Scan for the cell matching the given text and deliver its [X, Y] coordinate at center. 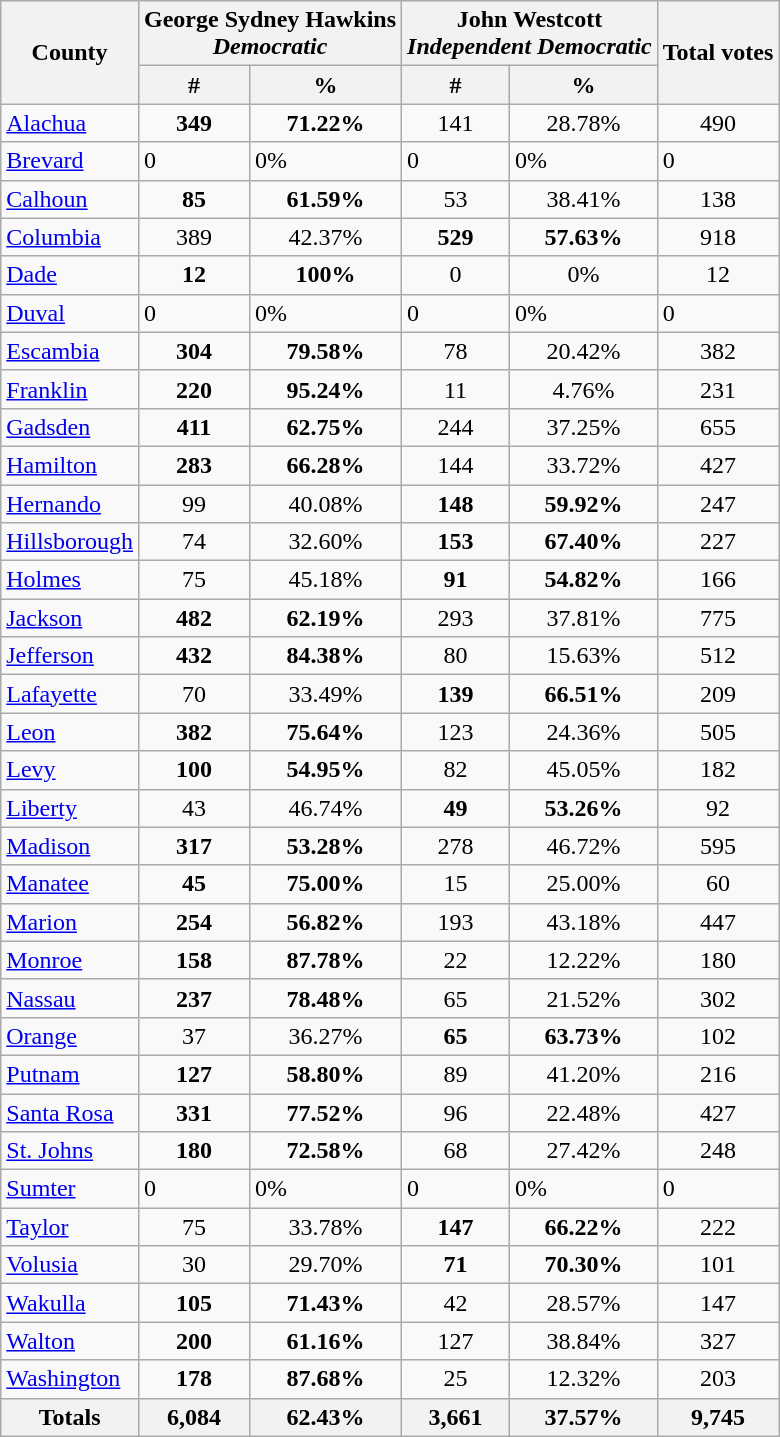
Gadsden [70, 427]
490 [718, 123]
Nassau [70, 998]
46.72% [584, 846]
Hillsborough [70, 542]
Holmes [70, 580]
87.68% [326, 1379]
58.80% [326, 1074]
61.16% [326, 1341]
Jefferson [70, 656]
45.18% [326, 580]
75.64% [326, 732]
100 [194, 770]
Leon [70, 732]
20.42% [584, 351]
Jackson [70, 618]
Putnam [70, 1074]
37.57% [584, 1417]
Madison [70, 846]
41.20% [584, 1074]
349 [194, 123]
99 [194, 503]
178 [194, 1379]
317 [194, 846]
447 [718, 922]
Alachua [70, 123]
County [70, 52]
79.58% [326, 351]
38.41% [584, 199]
66.22% [584, 1227]
62.19% [326, 618]
92 [718, 808]
655 [718, 427]
22.48% [584, 1113]
72.58% [326, 1151]
3,661 [456, 1417]
25 [456, 1379]
60 [718, 884]
254 [194, 922]
Santa Rosa [70, 1113]
182 [718, 770]
153 [456, 542]
293 [456, 618]
28.78% [584, 123]
43 [194, 808]
100% [326, 275]
389 [194, 237]
775 [718, 618]
139 [456, 694]
70.30% [584, 1265]
216 [718, 1074]
22 [456, 960]
36.27% [326, 1036]
123 [456, 732]
St. Johns [70, 1151]
John Westcott Independent Democratic [530, 34]
67.40% [584, 542]
Taylor [70, 1227]
166 [718, 580]
15 [456, 884]
Franklin [70, 389]
62.75% [326, 427]
27.42% [584, 1151]
283 [194, 465]
Liberty [70, 808]
87.78% [326, 960]
37.81% [584, 618]
918 [718, 237]
Wakulla [70, 1303]
15.63% [584, 656]
Hernando [70, 503]
30 [194, 1265]
12.22% [584, 960]
85 [194, 199]
43.18% [584, 922]
29.70% [326, 1265]
12.32% [584, 1379]
42.37% [326, 237]
66.51% [584, 694]
57.63% [584, 237]
45 [194, 884]
148 [456, 503]
54.82% [584, 580]
505 [718, 732]
38.84% [584, 1341]
78 [456, 351]
54.95% [326, 770]
61.59% [326, 199]
71.22% [326, 123]
227 [718, 542]
59.92% [584, 503]
482 [194, 618]
278 [456, 846]
71.43% [326, 1303]
Hamilton [70, 465]
80 [456, 656]
Washington [70, 1379]
11 [456, 389]
Sumter [70, 1189]
71 [456, 1265]
Levy [70, 770]
248 [718, 1151]
302 [718, 998]
Volusia [70, 1265]
102 [718, 1036]
9,745 [718, 1417]
4.76% [584, 389]
Monroe [70, 960]
62.43% [326, 1417]
25.00% [584, 884]
33.49% [326, 694]
33.78% [326, 1227]
138 [718, 199]
63.73% [584, 1036]
21.52% [584, 998]
304 [194, 351]
78.48% [326, 998]
203 [718, 1379]
49 [456, 808]
237 [194, 998]
Walton [70, 1341]
209 [718, 694]
Escambia [70, 351]
Brevard [70, 161]
82 [456, 770]
222 [718, 1227]
231 [718, 389]
Lafayette [70, 694]
89 [456, 1074]
220 [194, 389]
53.26% [584, 808]
Manatee [70, 884]
432 [194, 656]
84.38% [326, 656]
247 [718, 503]
53 [456, 199]
Totals [70, 1417]
42 [456, 1303]
158 [194, 960]
105 [194, 1303]
95.24% [326, 389]
Columbia [70, 237]
6,084 [194, 1417]
141 [456, 123]
Calhoun [70, 199]
331 [194, 1113]
Dade [70, 275]
37.25% [584, 427]
70 [194, 694]
200 [194, 1341]
53.28% [326, 846]
193 [456, 922]
74 [194, 542]
96 [456, 1113]
595 [718, 846]
Marion [70, 922]
Total votes [718, 52]
144 [456, 465]
66.28% [326, 465]
Duval [70, 313]
512 [718, 656]
101 [718, 1265]
68 [456, 1151]
529 [456, 237]
32.60% [326, 542]
33.72% [584, 465]
45.05% [584, 770]
411 [194, 427]
George Sydney Hawkins Democratic [270, 34]
75.00% [326, 884]
24.36% [584, 732]
327 [718, 1341]
56.82% [326, 922]
Orange [70, 1036]
77.52% [326, 1113]
91 [456, 580]
46.74% [326, 808]
37 [194, 1036]
244 [456, 427]
40.08% [326, 503]
28.57% [584, 1303]
